From the cell containing the given text, extract its center point as [x, y] coordinate. 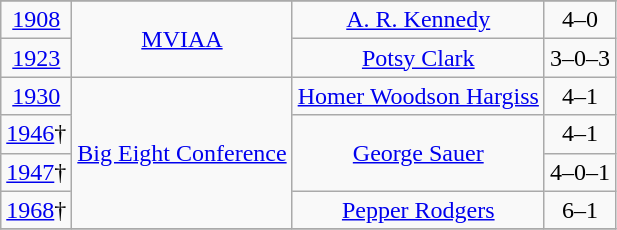
George Sauer [418, 153]
1908 [36, 20]
Big Eight Conference [182, 153]
MVIAA [182, 39]
1946† [36, 134]
4–0–1 [580, 172]
1947† [36, 172]
A. R. Kennedy [418, 20]
4–0 [580, 20]
1968† [36, 210]
3–0–3 [580, 58]
1930 [36, 96]
Potsy Clark [418, 58]
Homer Woodson Hargiss [418, 96]
6–1 [580, 210]
Pepper Rodgers [418, 210]
1923 [36, 58]
